Extract the (x, y) coordinate from the center of the cell holding the provided text.  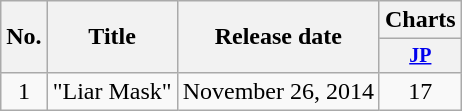
Charts (420, 20)
JP (420, 56)
Release date (278, 37)
1 (24, 91)
Title (112, 37)
17 (420, 91)
November 26, 2014 (278, 91)
"Liar Mask" (112, 91)
No. (24, 37)
